Determine the (X, Y) coordinate at the center of the cell enclosing the given text.  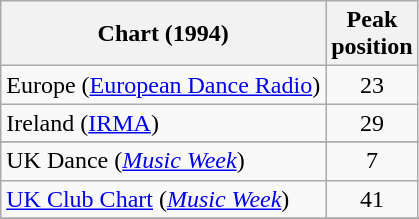
Chart (1994) (164, 34)
23 (372, 85)
Europe (European Dance Radio) (164, 85)
UK Dance (Music Week) (164, 161)
UK Club Chart (Music Week) (164, 199)
Peakposition (372, 34)
41 (372, 199)
Ireland (IRMA) (164, 123)
7 (372, 161)
29 (372, 123)
